Determine the [X, Y] coordinate at the center of the cell enclosing the given text.  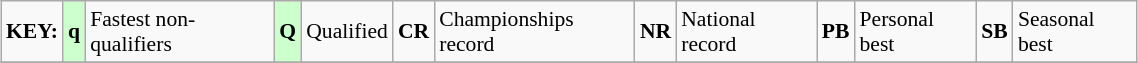
Fastest non-qualifiers [180, 32]
Q [288, 32]
q [74, 32]
NR [656, 32]
SB [994, 32]
Seasonal best [1075, 32]
KEY: [32, 32]
Championships record [534, 32]
CR [414, 32]
National record [746, 32]
Qualified [347, 32]
PB [836, 32]
Personal best [916, 32]
